From the cell containing the given text, extract its center point as [X, Y] coordinate. 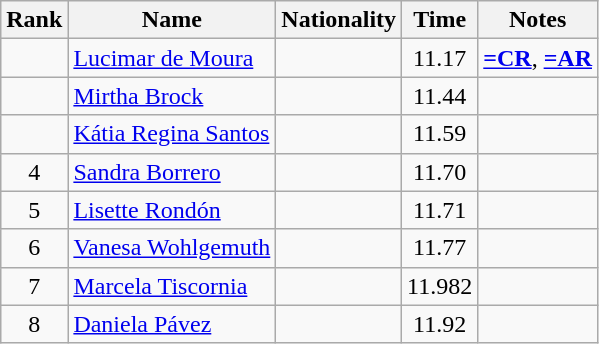
Kátia Regina Santos [172, 134]
Rank [34, 20]
8 [34, 324]
4 [34, 172]
=CR, =AR [538, 58]
11.92 [440, 324]
11.982 [440, 286]
Nationality [339, 20]
11.17 [440, 58]
Daniela Pávez [172, 324]
Lucimar de Moura [172, 58]
6 [34, 248]
Notes [538, 20]
11.77 [440, 248]
Vanesa Wohlgemuth [172, 248]
Lisette Rondón [172, 210]
11.71 [440, 210]
Marcela Tiscornia [172, 286]
11.59 [440, 134]
11.70 [440, 172]
Sandra Borrero [172, 172]
Name [172, 20]
5 [34, 210]
7 [34, 286]
Mirtha Brock [172, 96]
Time [440, 20]
11.44 [440, 96]
